Extract the (X, Y) coordinate from the center of the cell holding the provided text.  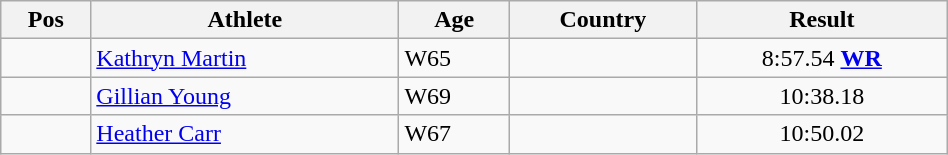
Athlete (245, 20)
10:38.18 (822, 96)
10:50.02 (822, 134)
Kathryn Martin (245, 58)
W69 (454, 96)
Heather Carr (245, 134)
Pos (46, 20)
W67 (454, 134)
8:57.54 WR (822, 58)
Result (822, 20)
W65 (454, 58)
Gillian Young (245, 96)
Age (454, 20)
Country (602, 20)
